Find where the given text appears and provide that cell's center as (x, y) coordinate. 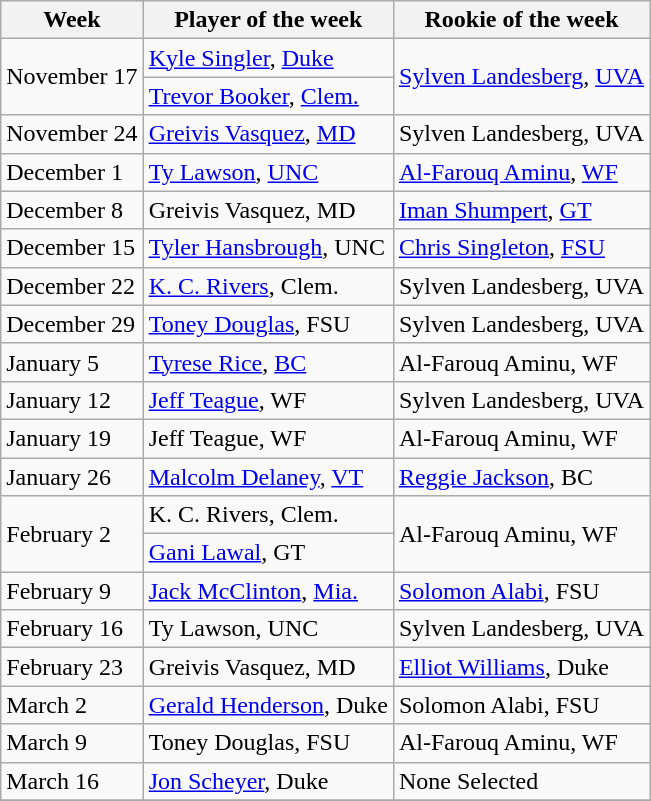
Elliot Williams, Duke (521, 667)
December 22 (72, 286)
Gerald Henderson, Duke (268, 705)
November 17 (72, 77)
Week (72, 20)
March 2 (72, 705)
December 29 (72, 324)
January 12 (72, 400)
January 19 (72, 438)
Chris Singleton, FSU (521, 248)
March 9 (72, 743)
January 5 (72, 362)
December 8 (72, 210)
Trevor Booker, Clem. (268, 96)
December 15 (72, 248)
Kyle Singler, Duke (268, 58)
Iman Shumpert, GT (521, 210)
Jon Scheyer, Duke (268, 781)
Tyler Hansbrough, UNC (268, 248)
March 16 (72, 781)
November 24 (72, 134)
Malcolm Delaney, VT (268, 477)
Reggie Jackson, BC (521, 477)
February 23 (72, 667)
Tyrese Rice, BC (268, 362)
December 1 (72, 172)
February 9 (72, 591)
Gani Lawal, GT (268, 553)
Player of the week (268, 20)
January 26 (72, 477)
February 2 (72, 534)
February 16 (72, 629)
Rookie of the week (521, 20)
None Selected (521, 781)
Jack McClinton, Mia. (268, 591)
